Locate the cell with the specified text and output its [x, y] center coordinate. 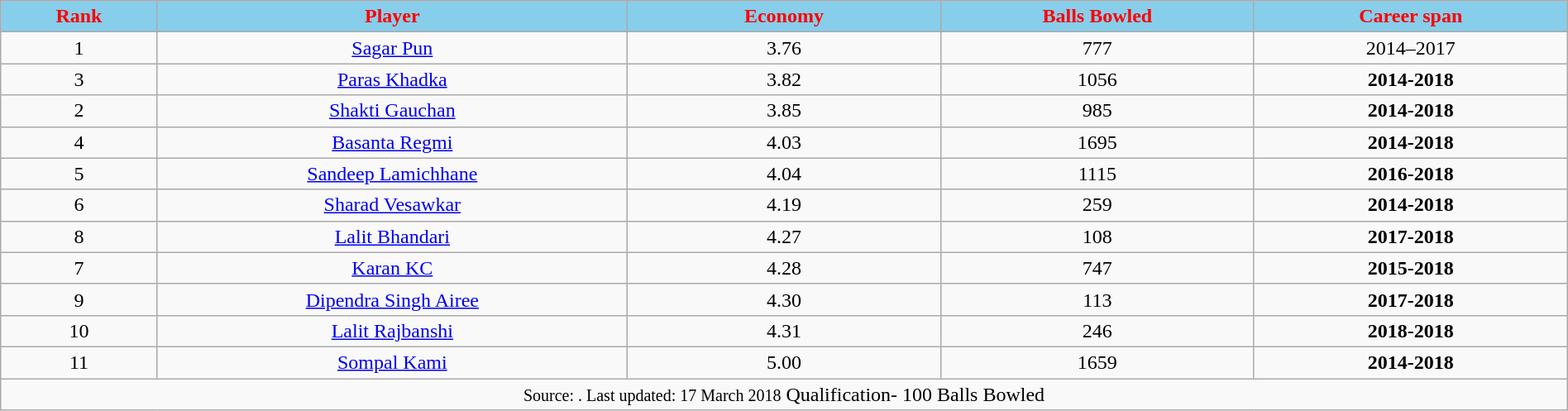
Lalit Rajbanshi [392, 331]
Lalit Bhandari [392, 237]
5.00 [784, 362]
Sompal Kami [392, 362]
985 [1097, 111]
747 [1097, 268]
Balls Bowled [1097, 17]
10 [79, 331]
7 [79, 268]
246 [1097, 331]
2014–2017 [1411, 48]
Sagar Pun [392, 48]
4.03 [784, 142]
1659 [1097, 362]
9 [79, 299]
1056 [1097, 79]
Paras Khadka [392, 79]
Karan KC [392, 268]
Sharad Vesawkar [392, 205]
259 [1097, 205]
8 [79, 237]
4.27 [784, 237]
777 [1097, 48]
2015-2018 [1411, 268]
Basanta Regmi [392, 142]
1695 [1097, 142]
Rank [79, 17]
3.85 [784, 111]
3.76 [784, 48]
Dipendra Singh Airee [392, 299]
2016-2018 [1411, 174]
3.82 [784, 79]
4.04 [784, 174]
4.19 [784, 205]
2 [79, 111]
4 [79, 142]
6 [79, 205]
5 [79, 174]
2018-2018 [1411, 331]
Sandeep Lamichhane [392, 174]
3 [79, 79]
4.31 [784, 331]
1 [79, 48]
108 [1097, 237]
Player [392, 17]
113 [1097, 299]
11 [79, 362]
1115 [1097, 174]
Economy [784, 17]
4.28 [784, 268]
4.30 [784, 299]
Career span [1411, 17]
Shakti Gauchan [392, 111]
Source: . Last updated: 17 March 2018 Qualification- 100 Balls Bowled [784, 394]
